Locate the cell with the specified text and output its [X, Y] center coordinate. 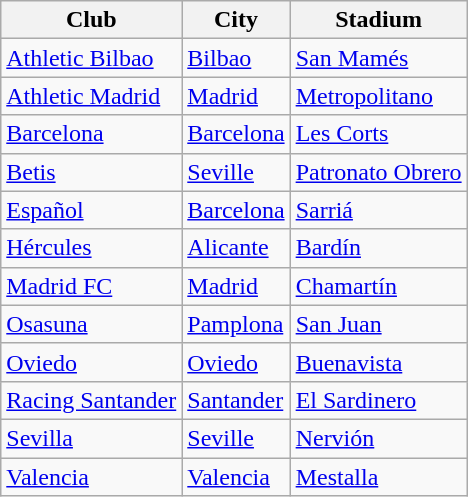
Español [92, 210]
Santander [236, 400]
Bilbao [236, 58]
Buenavista [378, 362]
Chamartín [378, 286]
Racing Santander [92, 400]
Metropolitano [378, 96]
Sevilla [92, 438]
City [236, 20]
Nervión [378, 438]
Alicante [236, 248]
Madrid FC [92, 286]
Sarriá [378, 210]
Patronato Obrero [378, 172]
Osasuna [92, 324]
San Mamés [378, 58]
Hércules [92, 248]
Betis [92, 172]
Bardín [378, 248]
Athletic Madrid [92, 96]
Stadium [378, 20]
San Juan [378, 324]
Athletic Bilbao [92, 58]
Mestalla [378, 477]
Les Corts [378, 134]
Club [92, 20]
Pamplona [236, 324]
El Sardinero [378, 400]
